From the cell containing the given text, extract its center point as (x, y) coordinate. 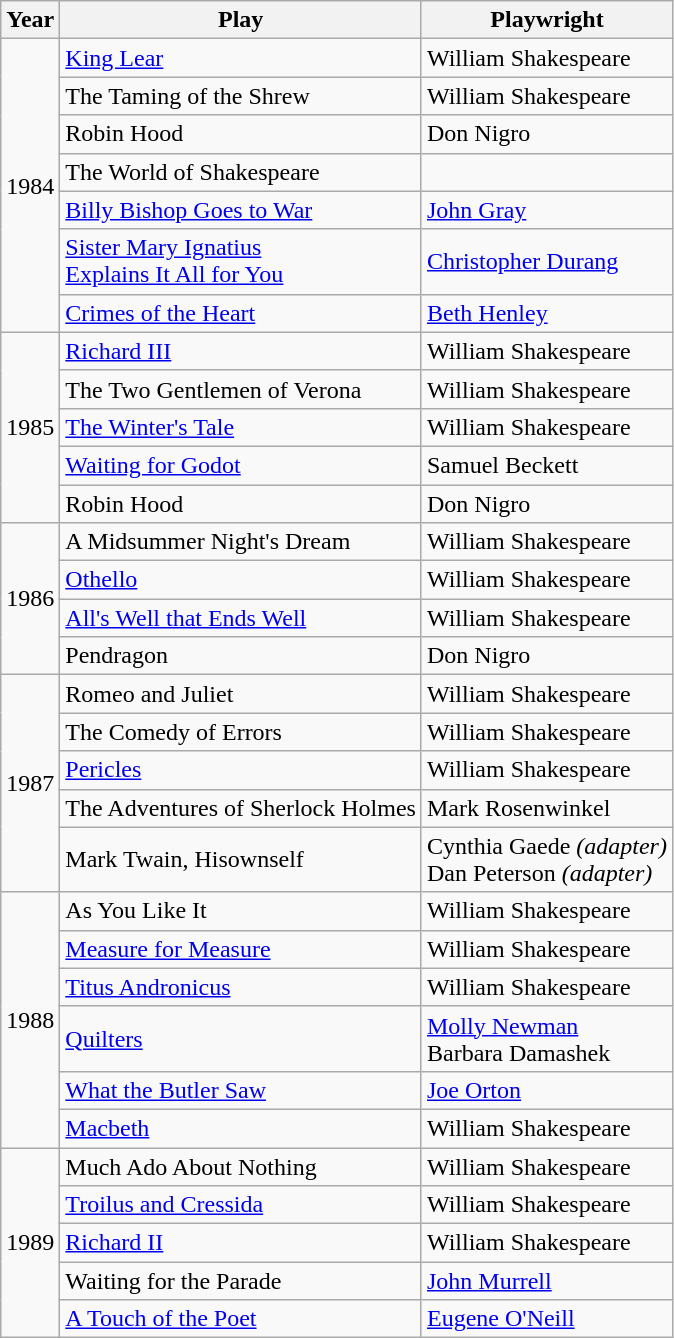
1986 (30, 599)
John Gray (546, 210)
The Winter's Tale (241, 427)
Othello (241, 580)
Eugene O'Neill (546, 1319)
Christopher Durang (546, 262)
Waiting for the Parade (241, 1281)
1985 (30, 427)
King Lear (241, 58)
Play (241, 20)
Mark Twain, Hisownself (241, 860)
Year (30, 20)
Mark Rosenwinkel (546, 808)
Pericles (241, 770)
Billy Bishop Goes to War (241, 210)
A Midsummer Night's Dream (241, 542)
The Taming of the Shrew (241, 96)
1989 (30, 1243)
1988 (30, 1020)
A Touch of the Poet (241, 1319)
What the Butler Saw (241, 1090)
Richard III (241, 351)
The World of Shakespeare (241, 172)
Titus Andronicus (241, 987)
Troilus and Cressida (241, 1205)
Sister Mary IgnatiusExplains It All for You (241, 262)
1984 (30, 186)
Richard II (241, 1243)
Romeo and Juliet (241, 694)
John Murrell (546, 1281)
The Adventures of Sherlock Holmes (241, 808)
Samuel Beckett (546, 465)
Cynthia Gaede (adapter)Dan Peterson (adapter) (546, 860)
Much Ado About Nothing (241, 1167)
Waiting for Godot (241, 465)
Playwright (546, 20)
Joe Orton (546, 1090)
Pendragon (241, 656)
Molly NewmanBarbara Damashek (546, 1038)
Beth Henley (546, 313)
Quilters (241, 1038)
As You Like It (241, 911)
The Comedy of Errors (241, 732)
Crimes of the Heart (241, 313)
Macbeth (241, 1128)
The Two Gentlemen of Verona (241, 389)
1987 (30, 784)
All's Well that Ends Well (241, 618)
Measure for Measure (241, 949)
